Return [X, Y] of the center of cell containing provided text 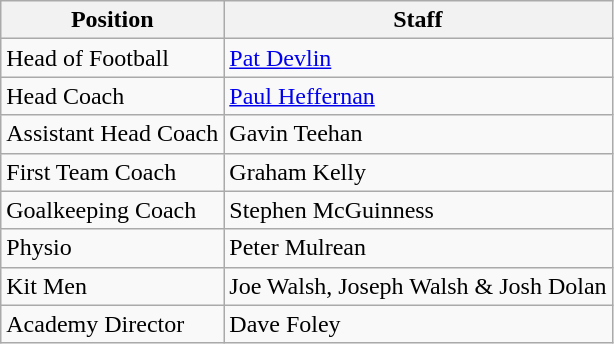
Physio [112, 248]
Staff [418, 20]
Academy Director [112, 324]
Dave Foley [418, 324]
Joe Walsh, Joseph Walsh & Josh Dolan [418, 286]
Gavin Teehan [418, 134]
Head of Football [112, 58]
Peter Mulrean [418, 248]
Graham Kelly [418, 172]
Goalkeeping Coach [112, 210]
Assistant Head Coach [112, 134]
Pat Devlin [418, 58]
Position [112, 20]
Head Coach [112, 96]
Stephen McGuinness [418, 210]
First Team Coach [112, 172]
Paul Heffernan [418, 96]
Kit Men [112, 286]
